Detect which cell encompasses the target text, then output its [X, Y] center coordinate. 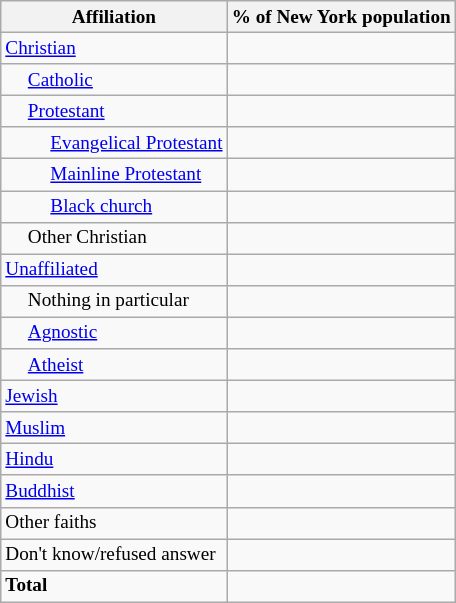
Evangelical Protestant [114, 143]
Agnostic [114, 333]
Mainline Protestant [114, 175]
% of New York population [341, 17]
Nothing in particular [114, 301]
Muslim [114, 428]
Don't know/refused answer [114, 554]
Other Christian [114, 238]
Affiliation [114, 17]
Other faiths [114, 523]
Christian [114, 48]
Unaffiliated [114, 270]
Jewish [114, 396]
Hindu [114, 460]
Black church [114, 206]
Catholic [114, 80]
Buddhist [114, 491]
Protestant [114, 111]
Atheist [114, 365]
Total [114, 586]
